Scan for the cell matching the given text and deliver its [x, y] coordinate at center. 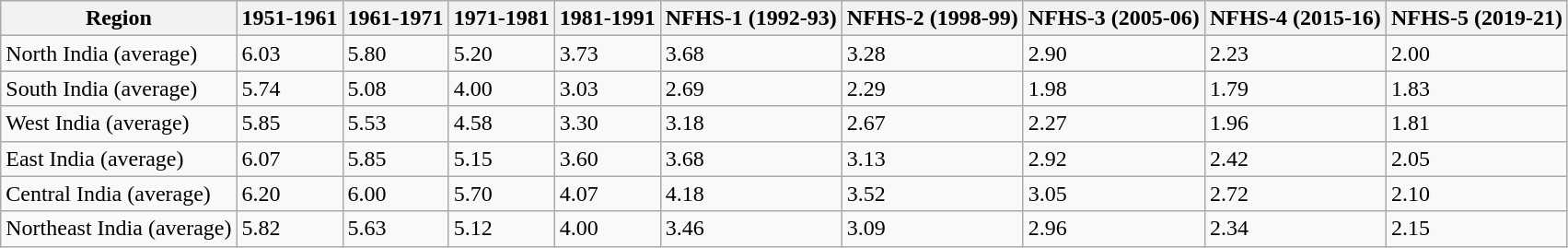
2.42 [1295, 159]
2.27 [1114, 124]
3.28 [932, 53]
5.53 [396, 124]
NFHS-1 (1992-93) [751, 18]
3.73 [608, 53]
1.98 [1114, 89]
East India (average) [119, 159]
2.15 [1477, 229]
1.79 [1295, 89]
Region [119, 18]
3.05 [1114, 194]
Northeast India (average) [119, 229]
3.52 [932, 194]
NFHS-5 (2019-21) [1477, 18]
6.00 [396, 194]
6.20 [289, 194]
Central India (average) [119, 194]
North India (average) [119, 53]
3.09 [932, 229]
3.30 [608, 124]
1951-1961 [289, 18]
NFHS-4 (2015-16) [1295, 18]
6.03 [289, 53]
5.12 [501, 229]
5.20 [501, 53]
5.74 [289, 89]
5.08 [396, 89]
3.46 [751, 229]
2.34 [1295, 229]
2.90 [1114, 53]
5.15 [501, 159]
5.70 [501, 194]
1971-1981 [501, 18]
2.69 [751, 89]
2.23 [1295, 53]
1.83 [1477, 89]
South India (average) [119, 89]
1.96 [1295, 124]
2.05 [1477, 159]
6.07 [289, 159]
2.67 [932, 124]
West India (average) [119, 124]
4.18 [751, 194]
3.60 [608, 159]
1981-1991 [608, 18]
NFHS-2 (1998-99) [932, 18]
2.29 [932, 89]
5.63 [396, 229]
3.13 [932, 159]
1961-1971 [396, 18]
5.80 [396, 53]
3.18 [751, 124]
1.81 [1477, 124]
5.82 [289, 229]
2.72 [1295, 194]
2.92 [1114, 159]
3.03 [608, 89]
4.58 [501, 124]
4.07 [608, 194]
2.96 [1114, 229]
2.10 [1477, 194]
2.00 [1477, 53]
NFHS-3 (2005-06) [1114, 18]
